Return the [X, Y] coordinate for the center point of the cell that contains the specified text.  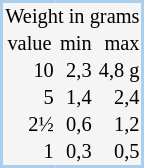
1,4 [74, 98]
10 [28, 70]
0,3 [74, 152]
value [28, 44]
2,4 [118, 98]
1 [28, 152]
0,6 [74, 124]
1,2 [118, 124]
4,8 g [118, 70]
max [118, 44]
2,3 [74, 70]
min [74, 44]
5 [28, 98]
Weight in grams [72, 16]
0,5 [118, 152]
2½ [28, 124]
